Find where the given text appears and provide that cell's center as [X, Y] coordinate. 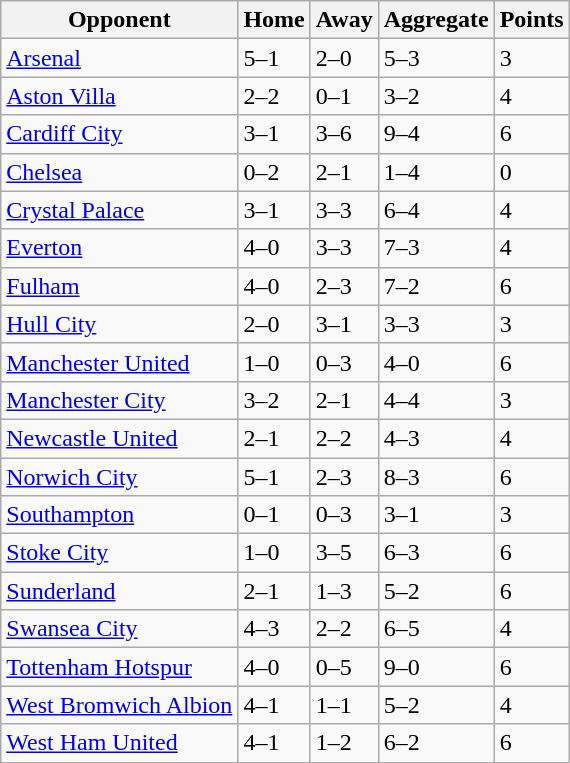
Manchester City [120, 400]
Home [274, 20]
6–4 [436, 210]
6–3 [436, 553]
1–3 [344, 591]
5–3 [436, 58]
Norwich City [120, 477]
Newcastle United [120, 438]
Manchester United [120, 362]
Points [532, 20]
0–2 [274, 172]
Opponent [120, 20]
Stoke City [120, 553]
1–4 [436, 172]
Tottenham Hotspur [120, 667]
4–4 [436, 400]
Crystal Palace [120, 210]
3–5 [344, 553]
6–2 [436, 743]
0–5 [344, 667]
9–4 [436, 134]
Aggregate [436, 20]
8–3 [436, 477]
Aston Villa [120, 96]
Away [344, 20]
3–6 [344, 134]
Chelsea [120, 172]
Fulham [120, 286]
Arsenal [120, 58]
1–2 [344, 743]
Everton [120, 248]
9–0 [436, 667]
7–3 [436, 248]
6–5 [436, 629]
Cardiff City [120, 134]
7–2 [436, 286]
Sunderland [120, 591]
0 [532, 172]
West Bromwich Albion [120, 705]
West Ham United [120, 743]
Swansea City [120, 629]
Hull City [120, 324]
1–1 [344, 705]
Southampton [120, 515]
